From the cell containing the given text, extract its center point as [X, Y] coordinate. 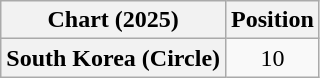
Chart (2025) [114, 20]
Position [273, 20]
10 [273, 58]
South Korea (Circle) [114, 58]
